From the cell containing the given text, extract its center point as [X, Y] coordinate. 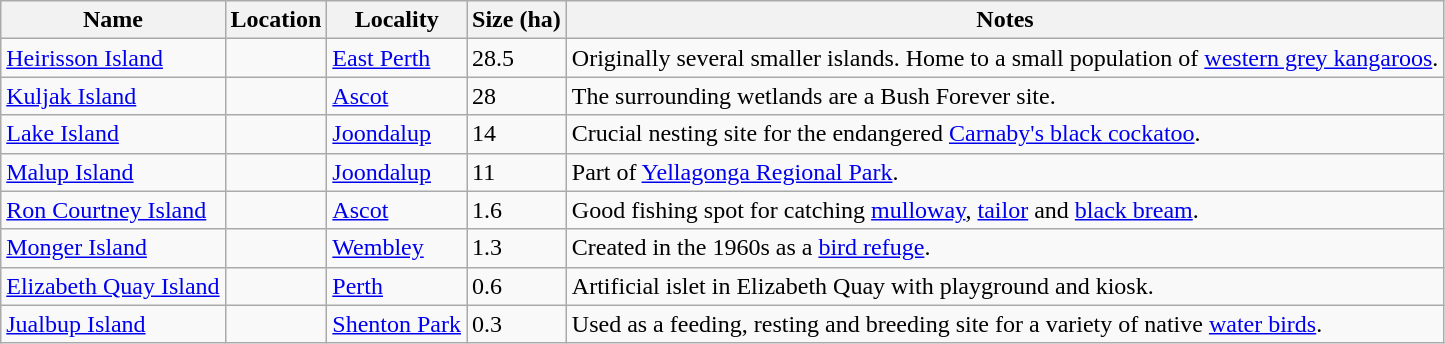
28.5 [517, 58]
Wembley [397, 248]
Locality [397, 20]
Name [113, 20]
0.3 [517, 324]
11 [517, 172]
Part of Yellagonga Regional Park. [1005, 172]
Jualbup Island [113, 324]
Shenton Park [397, 324]
East Perth [397, 58]
1.3 [517, 248]
Used as a feeding, resting and breeding site for a variety of native water birds. [1005, 324]
The surrounding wetlands are a Bush Forever site. [1005, 96]
0.6 [517, 286]
Ron Courtney Island [113, 210]
Artificial islet in Elizabeth Quay with playground and kiosk. [1005, 286]
Elizabeth Quay Island [113, 286]
Notes [1005, 20]
Originally several smaller islands. Home to a small population of western grey kangaroos. [1005, 58]
Malup Island [113, 172]
Crucial nesting site for the endangered Carnaby's black cockatoo. [1005, 134]
Location [276, 20]
Created in the 1960s as a bird refuge. [1005, 248]
Lake Island [113, 134]
Perth [397, 286]
Heirisson Island [113, 58]
1.6 [517, 210]
Good fishing spot for catching mulloway, tailor and black bream. [1005, 210]
14 [517, 134]
28 [517, 96]
Kuljak Island [113, 96]
Monger Island [113, 248]
Size (ha) [517, 20]
